Extract the (x, y) coordinate from the center of the cell holding the provided text.  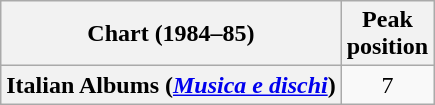
Peakposition (387, 34)
Chart (1984–85) (171, 34)
Italian Albums (Musica e dischi) (171, 85)
7 (387, 85)
